Detect which cell encompasses the target text, then output its [x, y] center coordinate. 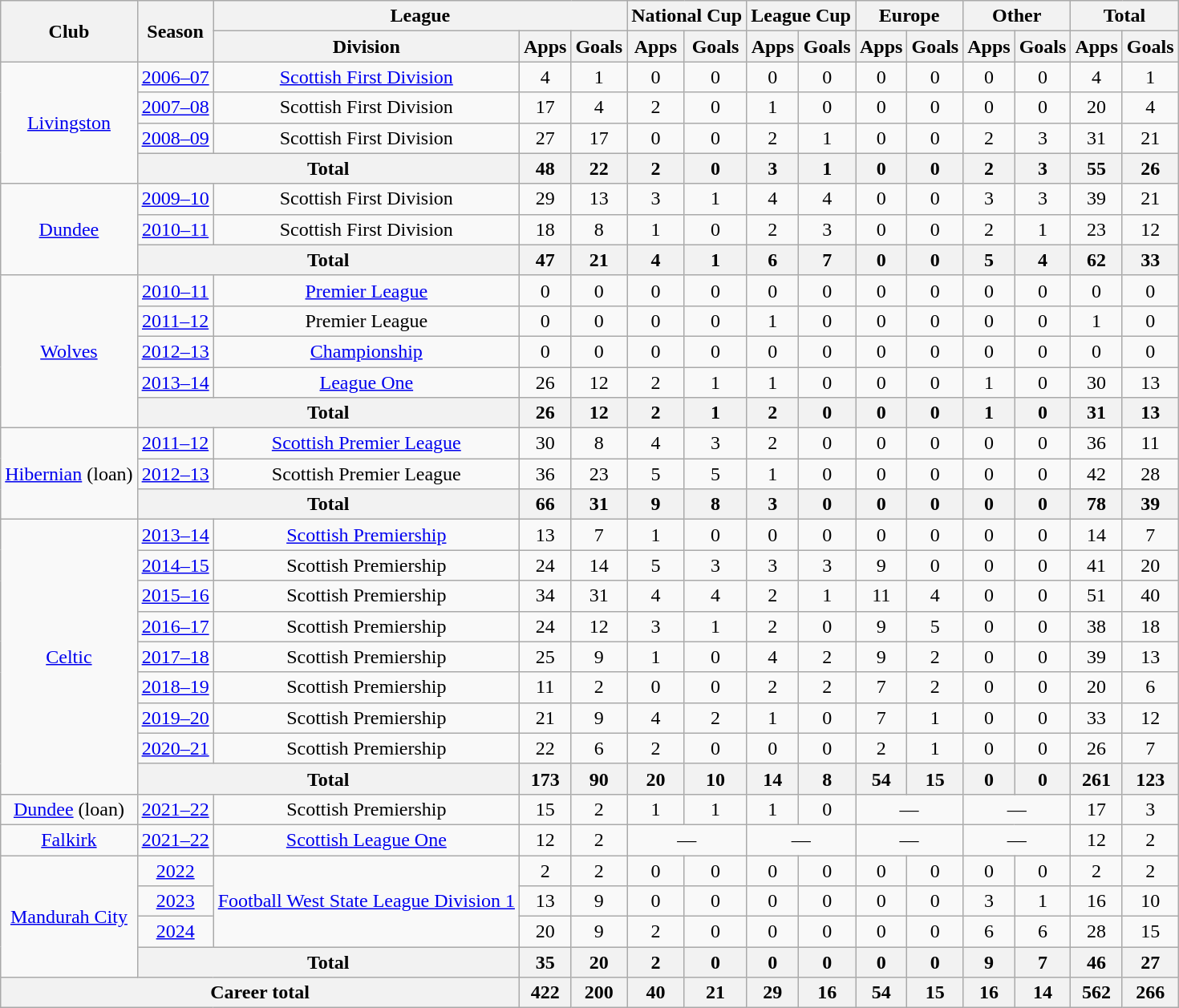
Division [366, 47]
Europe [909, 16]
Dundee [69, 229]
2017–18 [175, 657]
2006–07 [175, 77]
Season [175, 31]
266 [1150, 993]
Scottish League One [366, 840]
Football West State League Division 1 [366, 901]
National Cup [687, 16]
2014–15 [175, 565]
66 [545, 504]
123 [1150, 779]
2018–19 [175, 687]
62 [1096, 260]
League [420, 16]
Other [1017, 16]
78 [1096, 504]
41 [1096, 565]
Celtic [69, 658]
League One [366, 383]
Dundee (loan) [69, 809]
562 [1096, 993]
46 [1096, 962]
173 [545, 779]
2015–16 [175, 596]
Mandurah City [69, 916]
38 [1096, 626]
2009–10 [175, 199]
Championship [366, 351]
League Cup [801, 16]
2022 [175, 870]
51 [1096, 596]
Club [69, 31]
2008–09 [175, 138]
25 [545, 657]
35 [545, 962]
Hibernian (loan) [69, 474]
2016–17 [175, 626]
200 [599, 993]
2020–21 [175, 748]
261 [1096, 779]
Career total [260, 993]
90 [599, 779]
Wolves [69, 351]
2023 [175, 901]
422 [545, 993]
34 [545, 596]
48 [545, 168]
2007–08 [175, 107]
55 [1096, 168]
47 [545, 260]
42 [1096, 474]
2024 [175, 932]
Falkirk [69, 840]
2019–20 [175, 718]
Livingston [69, 123]
